Return (X, Y) of the center of cell containing provided text 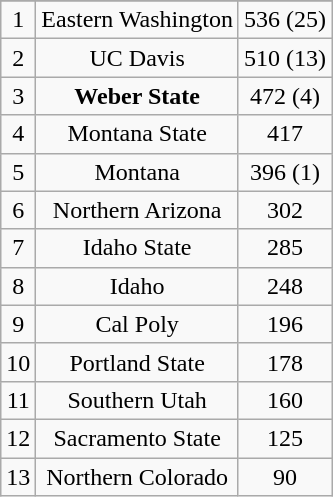
Southern Utah (138, 400)
13 (18, 477)
2 (18, 58)
Idaho (138, 286)
9 (18, 324)
1 (18, 20)
Northern Colorado (138, 477)
11 (18, 400)
8 (18, 286)
12 (18, 438)
Eastern Washington (138, 20)
178 (284, 362)
3 (18, 96)
160 (284, 400)
248 (284, 286)
285 (284, 248)
Cal Poly (138, 324)
Portland State (138, 362)
196 (284, 324)
10 (18, 362)
Northern Arizona (138, 210)
396 (1) (284, 172)
4 (18, 134)
302 (284, 210)
536 (25) (284, 20)
UC Davis (138, 58)
Sacramento State (138, 438)
417 (284, 134)
Montana State (138, 134)
Montana (138, 172)
5 (18, 172)
472 (4) (284, 96)
125 (284, 438)
Weber State (138, 96)
90 (284, 477)
510 (13) (284, 58)
6 (18, 210)
Idaho State (138, 248)
7 (18, 248)
